Provide the [x, y] coordinate of the cell's center where the given text is located.  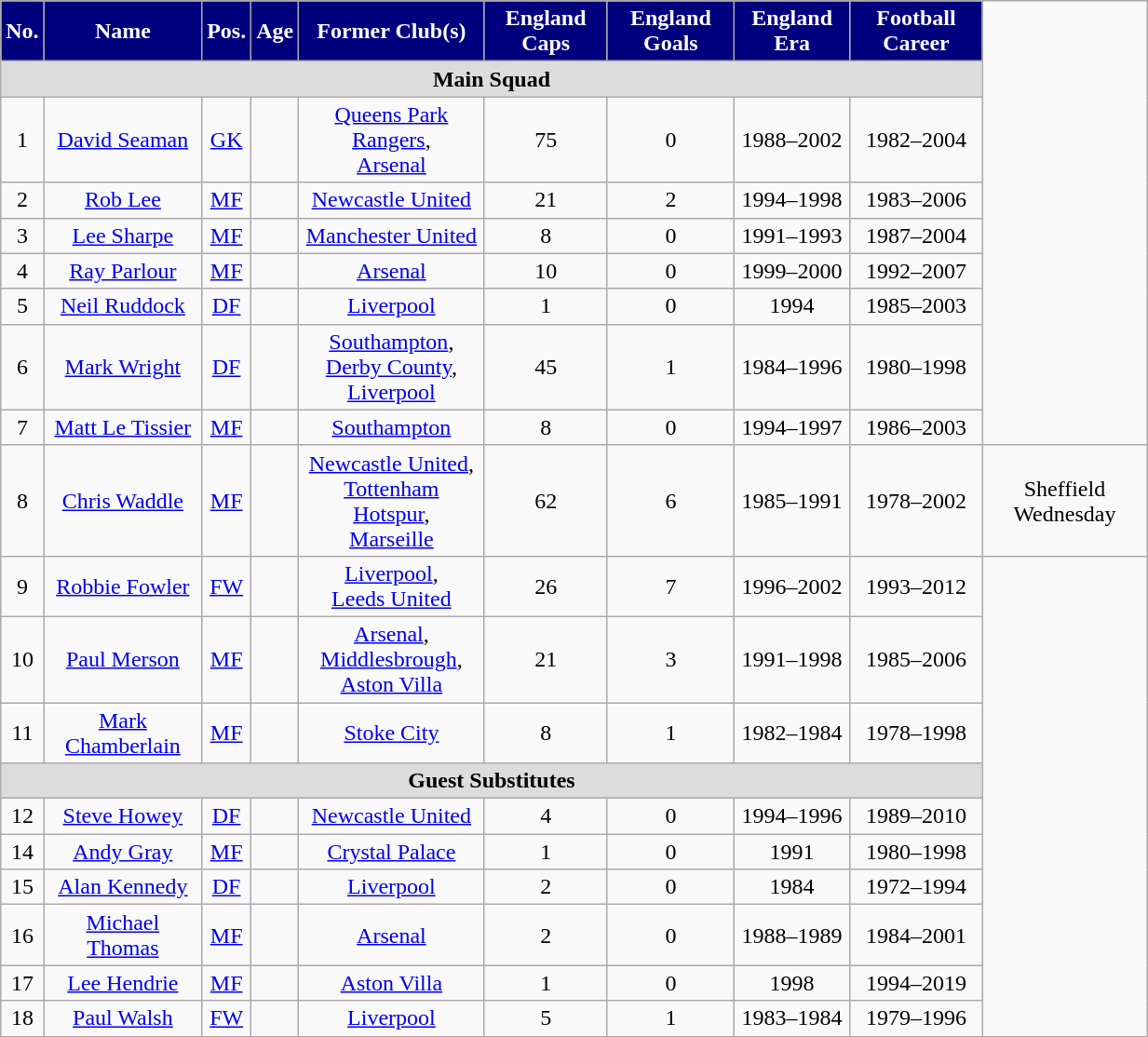
1994 [791, 306]
England Era [791, 32]
1996–2002 [791, 586]
Paul Walsh [123, 1018]
1985–2006 [916, 659]
75 [546, 140]
18 [22, 1018]
1993–2012 [916, 586]
1983–2006 [916, 200]
Matt Le Tissier [123, 427]
1984–1996 [791, 367]
Stoke City [391, 732]
11 [22, 732]
Manchester United [391, 236]
Aston Villa [391, 983]
1986–2003 [916, 427]
Southampton,Derby County,Liverpool [391, 367]
Rob Lee [123, 200]
45 [546, 367]
Age [276, 32]
Andy Gray [123, 852]
12 [22, 816]
Mark Chamberlain [123, 732]
Crystal Palace [391, 852]
Paul Merson [123, 659]
Lee Hendrie [123, 983]
1988–2002 [791, 140]
Arsenal,Middlesbrough,Aston Villa [391, 659]
1984 [791, 887]
1994–1997 [791, 427]
1989–2010 [916, 816]
England Caps [546, 32]
Former Club(s) [391, 32]
15 [22, 887]
Robbie Fowler [123, 586]
Football Career [916, 32]
Mark Wright [123, 367]
Newcastle United,Tottenham Hotspur,Marseille [391, 501]
Southampton [391, 427]
Chris Waddle [123, 501]
1978–2002 [916, 501]
1991 [791, 852]
1994–1998 [791, 200]
26 [546, 586]
Neil Ruddock [123, 306]
1982–2004 [916, 140]
1991–1993 [791, 236]
Steve Howey [123, 816]
1978–1998 [916, 732]
Main Squad [492, 79]
1985–1991 [791, 501]
1987–2004 [916, 236]
GK [227, 140]
14 [22, 852]
1983–1984 [791, 1018]
Pos. [227, 32]
Guest Substitutes [492, 781]
16 [22, 935]
1998 [791, 983]
Alan Kennedy [123, 887]
No. [22, 32]
1982–1984 [791, 732]
1994–2019 [916, 983]
1972–1994 [916, 887]
Queens Park Rangers, Arsenal [391, 140]
1988–1989 [791, 935]
England Goals [670, 32]
Lee Sharpe [123, 236]
Name [123, 32]
62 [546, 501]
1991–1998 [791, 659]
Liverpool,Leeds United [391, 586]
17 [22, 983]
David Seaman [123, 140]
1985–2003 [916, 306]
1999–2000 [791, 271]
1992–2007 [916, 271]
Sheffield Wednesday [1064, 501]
1979–1996 [916, 1018]
Michael Thomas [123, 935]
Ray Parlour [123, 271]
9 [22, 586]
1994–1996 [791, 816]
1984–2001 [916, 935]
